Output the [X, Y] coordinate of the center of the cell containing the given text.  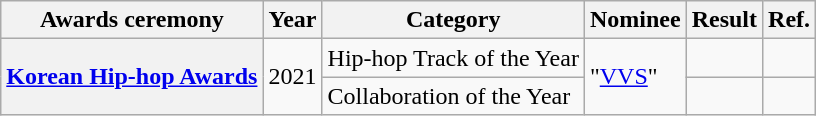
"VVS" [635, 77]
Year [292, 20]
Category [453, 20]
2021 [292, 77]
Korean Hip-hop Awards [132, 77]
Hip-hop Track of the Year [453, 58]
Result [724, 20]
Collaboration of the Year [453, 96]
Ref. [790, 20]
Awards ceremony [132, 20]
Nominee [635, 20]
